Output the [x, y] coordinate of the center of the cell containing the given text.  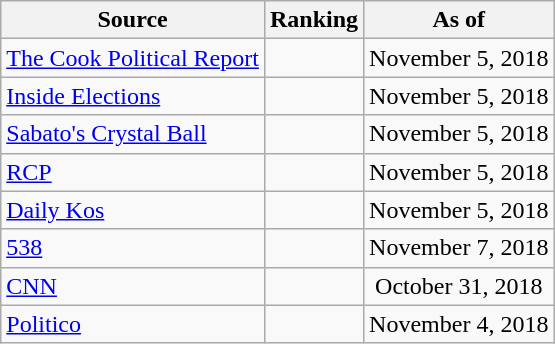
As of [459, 20]
Daily Kos [133, 210]
October 31, 2018 [459, 286]
Politico [133, 324]
Source [133, 20]
November 4, 2018 [459, 324]
Inside Elections [133, 96]
CNN [133, 286]
RCP [133, 172]
Sabato's Crystal Ball [133, 134]
538 [133, 248]
The Cook Political Report [133, 58]
November 7, 2018 [459, 248]
Ranking [314, 20]
